Pinpoint the cell where the given text exists, returning its [X, Y] midpoint coordinate. 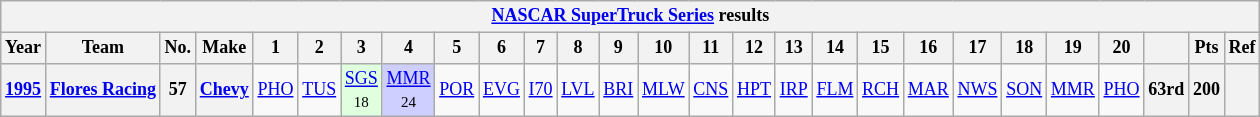
18 [1024, 48]
17 [978, 48]
BRI [618, 90]
MLW [664, 90]
SGS18 [361, 90]
No. [178, 48]
10 [664, 48]
12 [754, 48]
20 [1122, 48]
5 [457, 48]
Pts [1207, 48]
NASCAR SuperTruck Series results [630, 16]
Year [24, 48]
8 [578, 48]
19 [1074, 48]
1995 [24, 90]
TUS [320, 90]
13 [794, 48]
15 [881, 48]
6 [502, 48]
1 [276, 48]
200 [1207, 90]
EVG [502, 90]
Chevy [224, 90]
Flores Racing [102, 90]
63rd [1166, 90]
MMR [1074, 90]
MAR [928, 90]
I70 [540, 90]
57 [178, 90]
MMR24 [408, 90]
2 [320, 48]
NWS [978, 90]
LVL [578, 90]
SON [1024, 90]
14 [835, 48]
9 [618, 48]
RCH [881, 90]
Team [102, 48]
POR [457, 90]
Make [224, 48]
11 [711, 48]
7 [540, 48]
IRP [794, 90]
3 [361, 48]
FLM [835, 90]
4 [408, 48]
16 [928, 48]
HPT [754, 90]
Ref [1242, 48]
CNS [711, 90]
